Extract the (x, y) coordinate from the center of the cell holding the provided text.  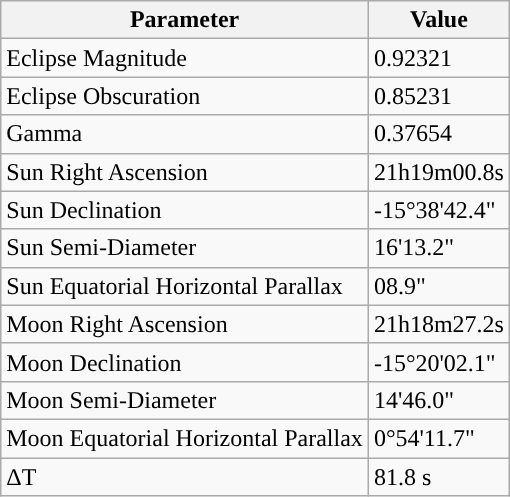
-15°20'02.1" (438, 362)
0.85231 (438, 96)
ΔT (185, 477)
Sun Equatorial Horizontal Parallax (185, 286)
Sun Right Ascension (185, 172)
-15°38'42.4" (438, 210)
14'46.0" (438, 400)
Eclipse Obscuration (185, 96)
Moon Semi-Diameter (185, 400)
21h18m27.2s (438, 324)
Moon Right Ascension (185, 324)
16'13.2" (438, 248)
Sun Declination (185, 210)
08.9" (438, 286)
81.8 s (438, 477)
Eclipse Magnitude (185, 58)
Moon Equatorial Horizontal Parallax (185, 438)
Sun Semi-Diameter (185, 248)
0.37654 (438, 134)
Parameter (185, 20)
Moon Declination (185, 362)
21h19m00.8s (438, 172)
0.92321 (438, 58)
0°54'11.7" (438, 438)
Gamma (185, 134)
Value (438, 20)
